Output the (X, Y) coordinate of the center of the cell containing the given text.  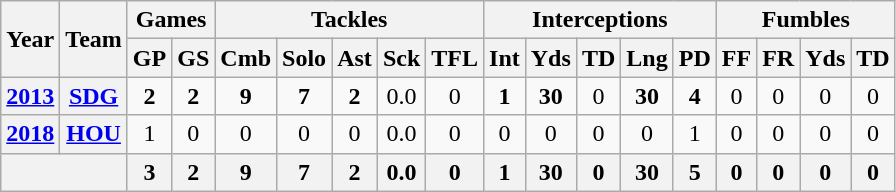
4 (694, 96)
Sck (401, 58)
Cmb (246, 58)
HOU (94, 134)
2013 (30, 96)
Team (94, 39)
FF (736, 58)
GP (149, 58)
Year (30, 39)
Games (170, 20)
Solo (304, 58)
Tackles (350, 20)
TFL (455, 58)
5 (694, 172)
PD (694, 58)
Fumbles (806, 20)
SDG (94, 96)
3 (149, 172)
Ast (355, 58)
FR (778, 58)
Lng (647, 58)
Int (505, 58)
2018 (30, 134)
GS (194, 58)
Interceptions (600, 20)
